Output the [X, Y] coordinate of the center of the cell containing the given text.  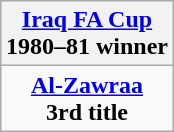
Iraq FA Cup1980–81 winner [86, 34]
Al-Zawraa3rd title [86, 98]
